Output the [X, Y] coordinate of the center of the cell containing the given text.  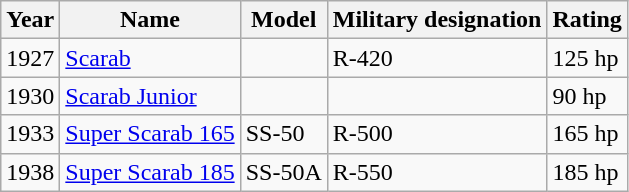
125 hp [587, 58]
R-500 [437, 134]
Super Scarab 165 [150, 134]
Military designation [437, 20]
165 hp [587, 134]
Scarab Junior [150, 96]
Rating [587, 20]
SS-50 [284, 134]
185 hp [587, 172]
1930 [30, 96]
1938 [30, 172]
Scarab [150, 58]
SS-50A [284, 172]
Name [150, 20]
Super Scarab 185 [150, 172]
1933 [30, 134]
R-550 [437, 172]
1927 [30, 58]
Year [30, 20]
Model [284, 20]
90 hp [587, 96]
R-420 [437, 58]
